Return the (x, y) coordinate for the center point of the cell that contains the specified text.  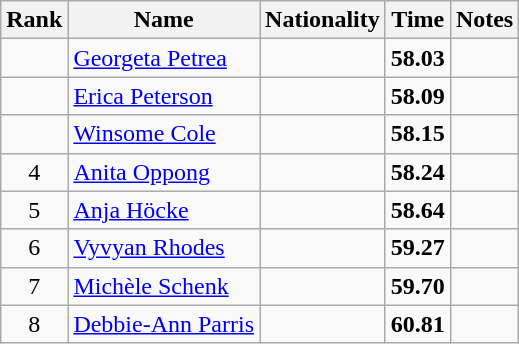
Anja Höcke (164, 210)
6 (34, 248)
Erica Peterson (164, 96)
4 (34, 172)
Georgeta Petrea (164, 58)
58.15 (418, 134)
59.27 (418, 248)
Rank (34, 20)
Nationality (323, 20)
58.03 (418, 58)
Debbie-Ann Parris (164, 324)
60.81 (418, 324)
8 (34, 324)
58.09 (418, 96)
59.70 (418, 286)
Michèle Schenk (164, 286)
Vyvyan Rhodes (164, 248)
7 (34, 286)
5 (34, 210)
Winsome Cole (164, 134)
Anita Oppong (164, 172)
Time (418, 20)
58.64 (418, 210)
58.24 (418, 172)
Notes (484, 20)
Name (164, 20)
